Extract the [X, Y] coordinate from the center of the cell holding the provided text.  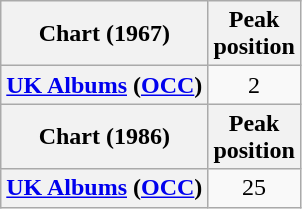
Chart (1986) [104, 136]
25 [254, 188]
Chart (1967) [104, 34]
2 [254, 85]
